Provide the [X, Y] coordinate of the cell's center where the given text is located.  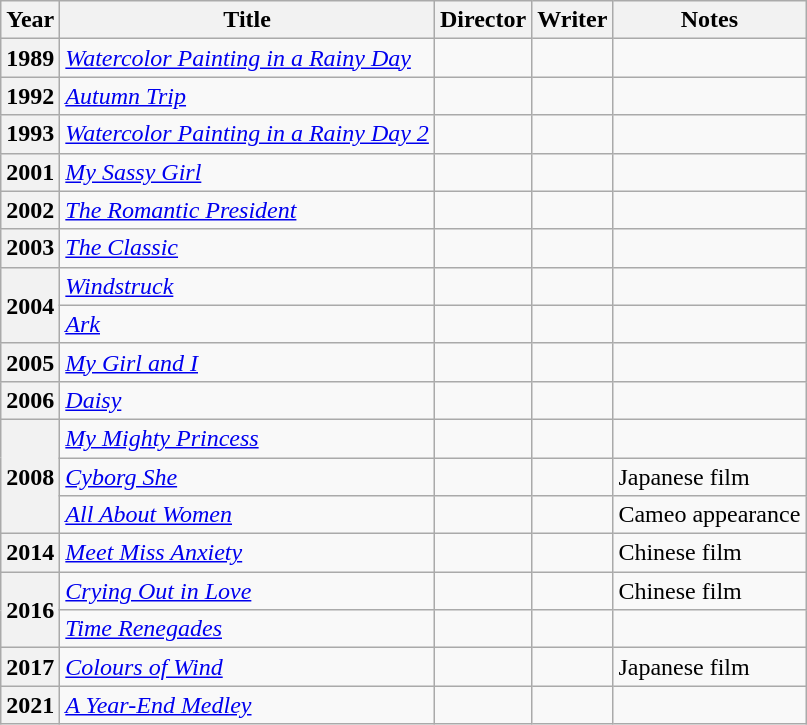
2016 [30, 610]
2003 [30, 248]
The Romantic President [248, 210]
Autumn Trip [248, 96]
Notes [710, 20]
2006 [30, 400]
Watercolor Painting in a Rainy Day 2 [248, 134]
2008 [30, 476]
2005 [30, 362]
1992 [30, 96]
My Mighty Princess [248, 438]
The Classic [248, 248]
2002 [30, 210]
My Girl and I [248, 362]
A Year-End Medley [248, 705]
2017 [30, 667]
Year [30, 20]
Watercolor Painting in a Rainy Day [248, 58]
Title [248, 20]
Colours of Wind [248, 667]
1989 [30, 58]
Crying Out in Love [248, 591]
Cameo appearance [710, 515]
Director [482, 20]
Time Renegades [248, 629]
Cyborg She [248, 477]
My Sassy Girl [248, 172]
Ark [248, 324]
Daisy [248, 400]
Meet Miss Anxiety [248, 553]
2004 [30, 305]
Windstruck [248, 286]
2014 [30, 553]
2001 [30, 172]
1993 [30, 134]
2021 [30, 705]
All About Women [248, 515]
Writer [572, 20]
